Search for the cell housing the specified text and yield its [x, y] center coordinate. 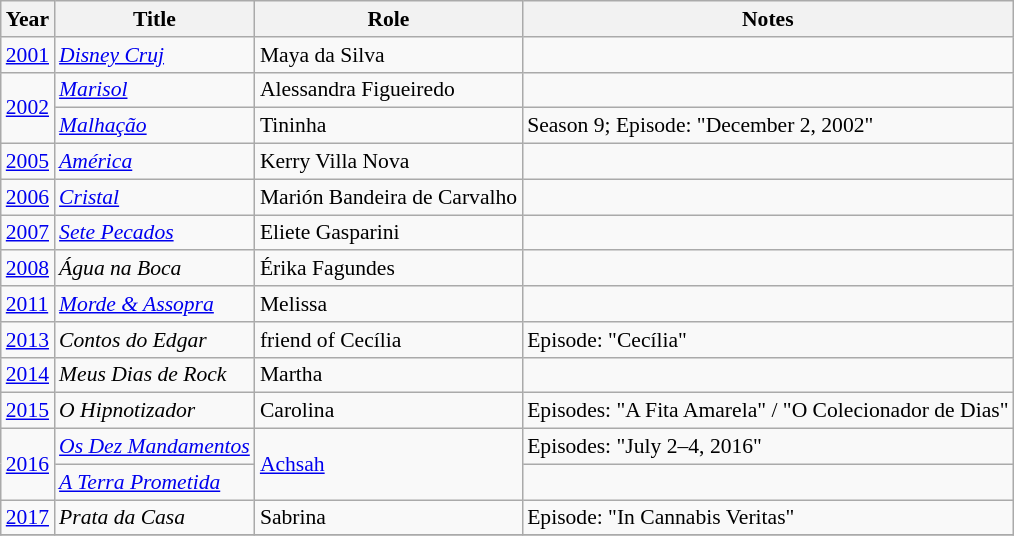
América [154, 162]
Episode: "Cecília" [768, 340]
Érika Fagundes [388, 269]
Role [388, 19]
Eliete Gasparini [388, 233]
Prata da Casa [154, 518]
Marión Bandeira de Carvalho [388, 197]
Malhação [154, 126]
Contos do Edgar [154, 340]
2014 [28, 375]
2017 [28, 518]
Os Dez Mandamentos [154, 447]
Sete Pecados [154, 233]
Maya da Silva [388, 55]
2008 [28, 269]
2016 [28, 464]
friend of Cecília [388, 340]
Carolina [388, 411]
2011 [28, 304]
Disney Cruj [154, 55]
Marisol [154, 90]
Cristal [154, 197]
Alessandra Figueiredo [388, 90]
2013 [28, 340]
Morde & Assopra [154, 304]
Martha [388, 375]
Melissa [388, 304]
2005 [28, 162]
Sabrina [388, 518]
Episodes: "A Fita Amarela" / "O Colecionador de Dias" [768, 411]
Season 9; Episode: "December 2, 2002" [768, 126]
Meus Dias de Rock [154, 375]
Achsah [388, 464]
2007 [28, 233]
Água na Boca [154, 269]
2001 [28, 55]
A Terra Prometida [154, 482]
Year [28, 19]
O Hipnotizador [154, 411]
Episode: "In Cannabis Veritas" [768, 518]
Episodes: "July 2–4, 2016" [768, 447]
2002 [28, 108]
Notes [768, 19]
Title [154, 19]
Tininha [388, 126]
2006 [28, 197]
Kerry Villa Nova [388, 162]
2015 [28, 411]
